Return the (X, Y) coordinate for the center point of the cell that contains the specified text.  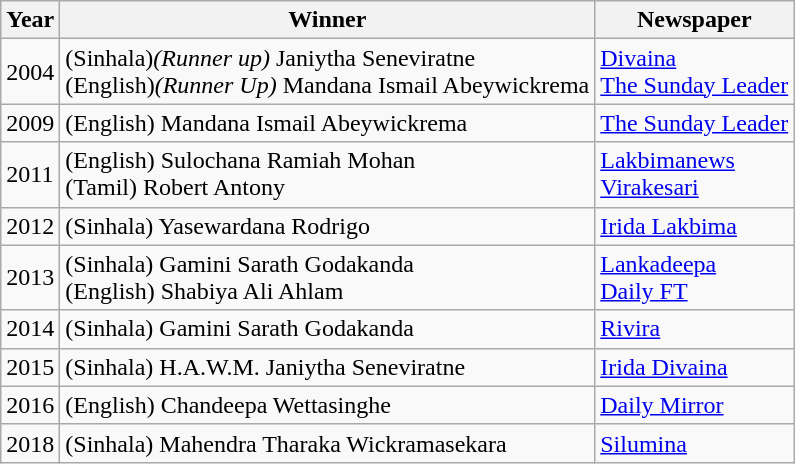
LakbimanewsVirakesari (694, 174)
(English) Sulochana Ramiah Mohan(Tamil) Robert Antony (328, 174)
2018 (30, 443)
2016 (30, 405)
(Sinhala) Gamini Sarath Godakanda(English) Shabiya Ali Ahlam (328, 278)
2014 (30, 329)
Winner (328, 20)
2015 (30, 367)
2012 (30, 226)
(Sinhala) Yasewardana Rodrigo (328, 226)
Rivira (694, 329)
Newspaper (694, 20)
(Sinhala)(Runner up) Janiytha Seneviratne(English)(Runner Up) Mandana Ismail Abeywickrema (328, 72)
Irida Lakbima (694, 226)
DivainaThe Sunday Leader (694, 72)
2004 (30, 72)
2009 (30, 123)
Year (30, 20)
(Sinhala) H.A.W.M. Janiytha Seneviratne (328, 367)
(English) Mandana Ismail Abeywickrema (328, 123)
(Sinhala) Mahendra Tharaka Wickramasekara (328, 443)
(English) Chandeepa Wettasinghe (328, 405)
LankadeepaDaily FT (694, 278)
The Sunday Leader (694, 123)
2011 (30, 174)
(Sinhala) Gamini Sarath Godakanda (328, 329)
Irida Divaina (694, 367)
Silumina (694, 443)
2013 (30, 278)
Daily Mirror (694, 405)
